Search for the cell housing the specified text and yield its (X, Y) center coordinate. 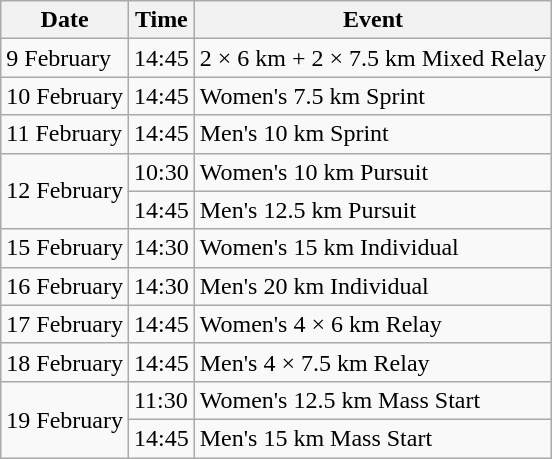
Men's 15 km Mass Start (373, 438)
Men's 20 km Individual (373, 286)
12 February (65, 191)
Women's 7.5 km Sprint (373, 96)
Women's 15 km Individual (373, 248)
Date (65, 20)
Men's 10 km Sprint (373, 134)
Time (161, 20)
2 × 6 km + 2 × 7.5 km Mixed Relay (373, 58)
Women's 12.5 km Mass Start (373, 400)
11:30 (161, 400)
16 February (65, 286)
19 February (65, 419)
10 February (65, 96)
Event (373, 20)
10:30 (161, 172)
17 February (65, 324)
Men's 12.5 km Pursuit (373, 210)
Women's 4 × 6 km Relay (373, 324)
15 February (65, 248)
9 February (65, 58)
18 February (65, 362)
11 February (65, 134)
Men's 4 × 7.5 km Relay (373, 362)
Women's 10 km Pursuit (373, 172)
